From the cell containing the given text, extract its center point as [x, y] coordinate. 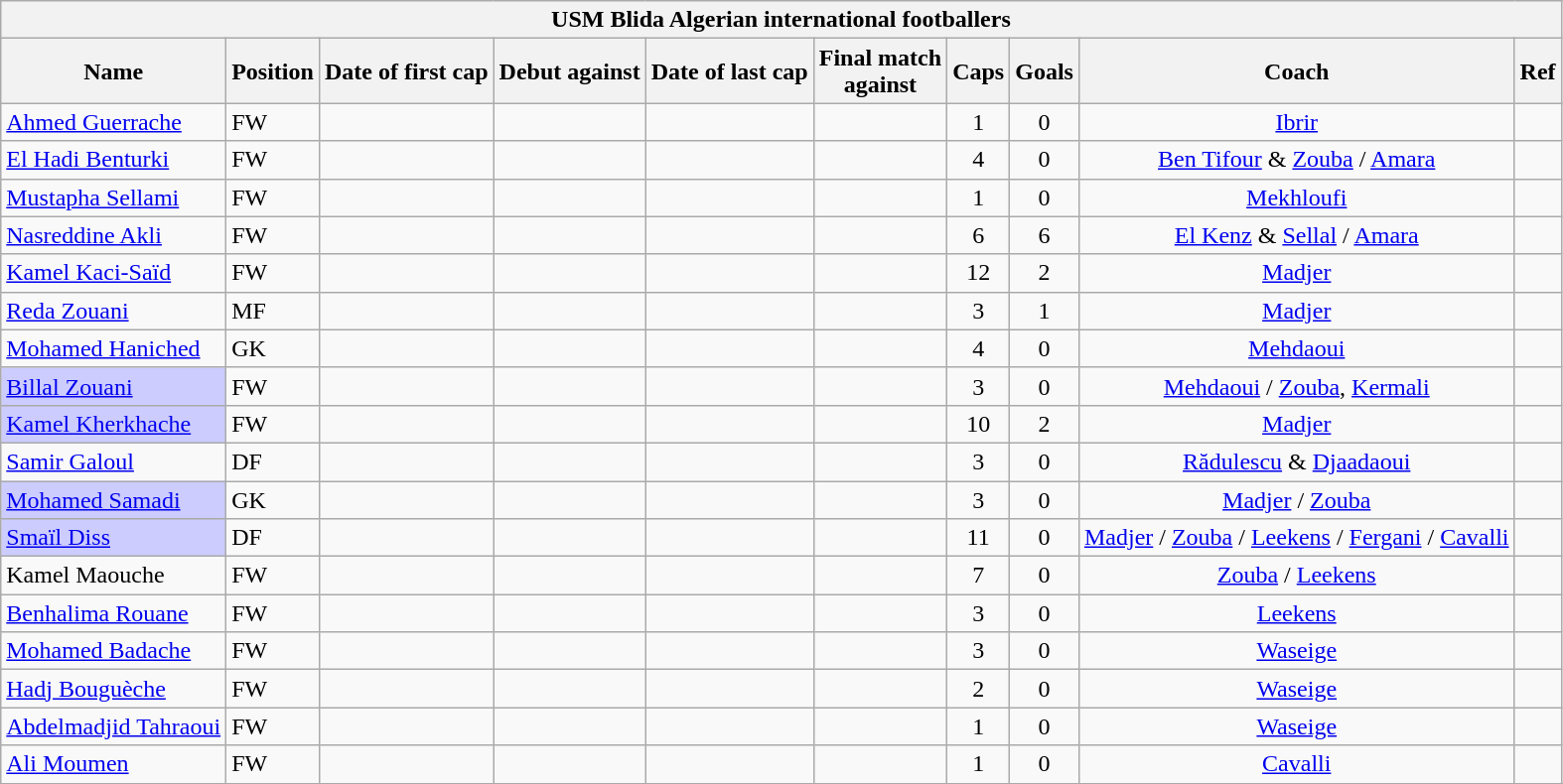
El Kenz & Sellal / Amara [1297, 235]
10 [979, 424]
Mohamed Haniched [113, 348]
Ahmed Guerrache [113, 122]
Final matchagainst [880, 71]
Hadj Bouguèche [113, 689]
Reda Zouani [113, 311]
7 [979, 576]
Kamel Maouche [113, 576]
Zouba / Leekens [1297, 576]
Kamel Kherkhache [113, 424]
Mohamed Badache [113, 651]
Caps [979, 71]
Kamel Kaci-Saïd [113, 273]
Date of first cap [406, 71]
Mohamed Samadi [113, 499]
Coach [1297, 71]
Name [113, 71]
El Hadi Benturki [113, 160]
Leekens [1297, 613]
11 [979, 538]
Ben Tifour & Zouba / Amara [1297, 160]
Mekhloufi [1297, 197]
Debut against [570, 71]
Mehdaoui / Zouba, Kermali [1297, 386]
Madjer / Zouba [1297, 499]
Billal Zouani [113, 386]
Cavalli [1297, 764]
Ali Moumen [113, 764]
MF [273, 311]
12 [979, 273]
Rădulescu & Djaadaoui [1297, 461]
Mustapha Sellami [113, 197]
Madjer / Zouba / Leekens / Fergani / Cavalli [1297, 538]
Samir Galoul [113, 461]
Position [273, 71]
Ibrir [1297, 122]
Nasreddine Akli [113, 235]
Abdelmadjid Tahraoui [113, 726]
Goals [1045, 71]
USM Blida Algerian international footballers [781, 20]
Date of last cap [729, 71]
Smaïl Diss [113, 538]
Ref [1537, 71]
Mehdaoui [1297, 348]
Benhalima Rouane [113, 613]
